Capture the cell that displays the provided text and extract its (X, Y) central coordinate. 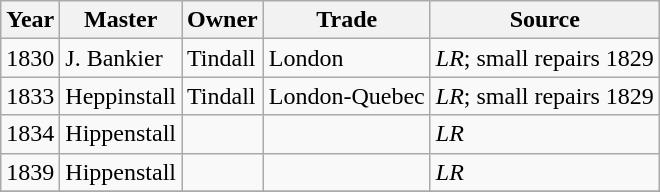
London-Quebec (346, 96)
Owner (223, 20)
1839 (30, 172)
Trade (346, 20)
1834 (30, 134)
London (346, 58)
1830 (30, 58)
Source (544, 20)
Year (30, 20)
1833 (30, 96)
Heppinstall (121, 96)
J. Bankier (121, 58)
Master (121, 20)
